Provide the (X, Y) coordinate of the cell's center where the given text is located.  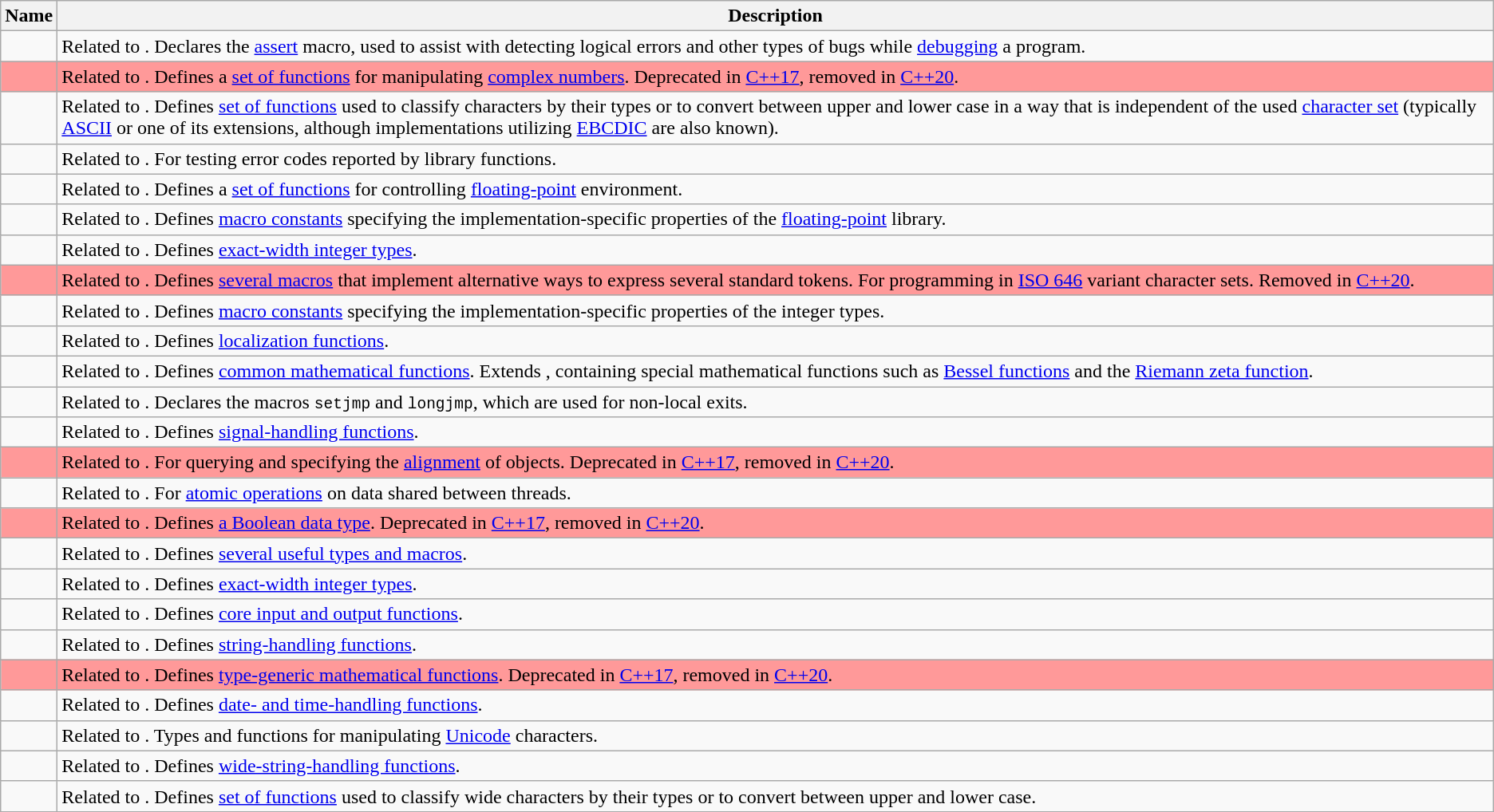
Related to . Defines macro constants specifying the implementation-specific properties of the floating-point library. (776, 219)
Related to . Defines type-generic mathematical functions. Deprecated in C++17, removed in C++20. (776, 675)
Related to . For querying and specifying the alignment of objects. Deprecated in C++17, removed in C++20. (776, 463)
Related to . Defines set of functions used to classify wide characters by their types or to convert between upper and lower case. (776, 796)
Related to . Declares the assert macro, used to assist with detecting logical errors and other types of bugs while debugging a program. (776, 46)
Related to . Defines wide-string-handling functions. (776, 766)
Related to . Defines a set of functions for controlling floating-point environment. (776, 189)
Related to . Defines several useful types and macros. (776, 554)
Related to . Defines string-handling functions. (776, 644)
Name (29, 16)
Related to . Defines date- and time-handling functions. (776, 705)
Related to . Types and functions for manipulating Unicode characters. (776, 735)
Related to . For testing error codes reported by library functions. (776, 159)
Related to . Defines a Boolean data type. Deprecated in C++17, removed in C++20. (776, 523)
Related to . For atomic operations on data shared between threads. (776, 493)
Related to . Defines localization functions. (776, 341)
Related to . Declares the macros setjmp and longjmp, which are used for non-local exits. (776, 401)
Related to . Defines a set of functions for manipulating complex numbers. Deprecated in C++17, removed in C++20. (776, 77)
Description (776, 16)
Related to . Defines macro constants specifying the implementation-specific properties of the integer types. (776, 310)
Related to . Defines signal-handling functions. (776, 432)
Related to . Defines core input and output functions. (776, 614)
